Scan for the cell matching the given text and deliver its [X, Y] coordinate at center. 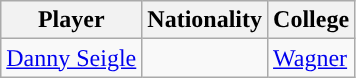
Wagner [312, 58]
Danny Seigle [72, 58]
College [312, 20]
Player [72, 20]
Nationality [205, 20]
